Find where the given text appears and provide that cell's center as (x, y) coordinate. 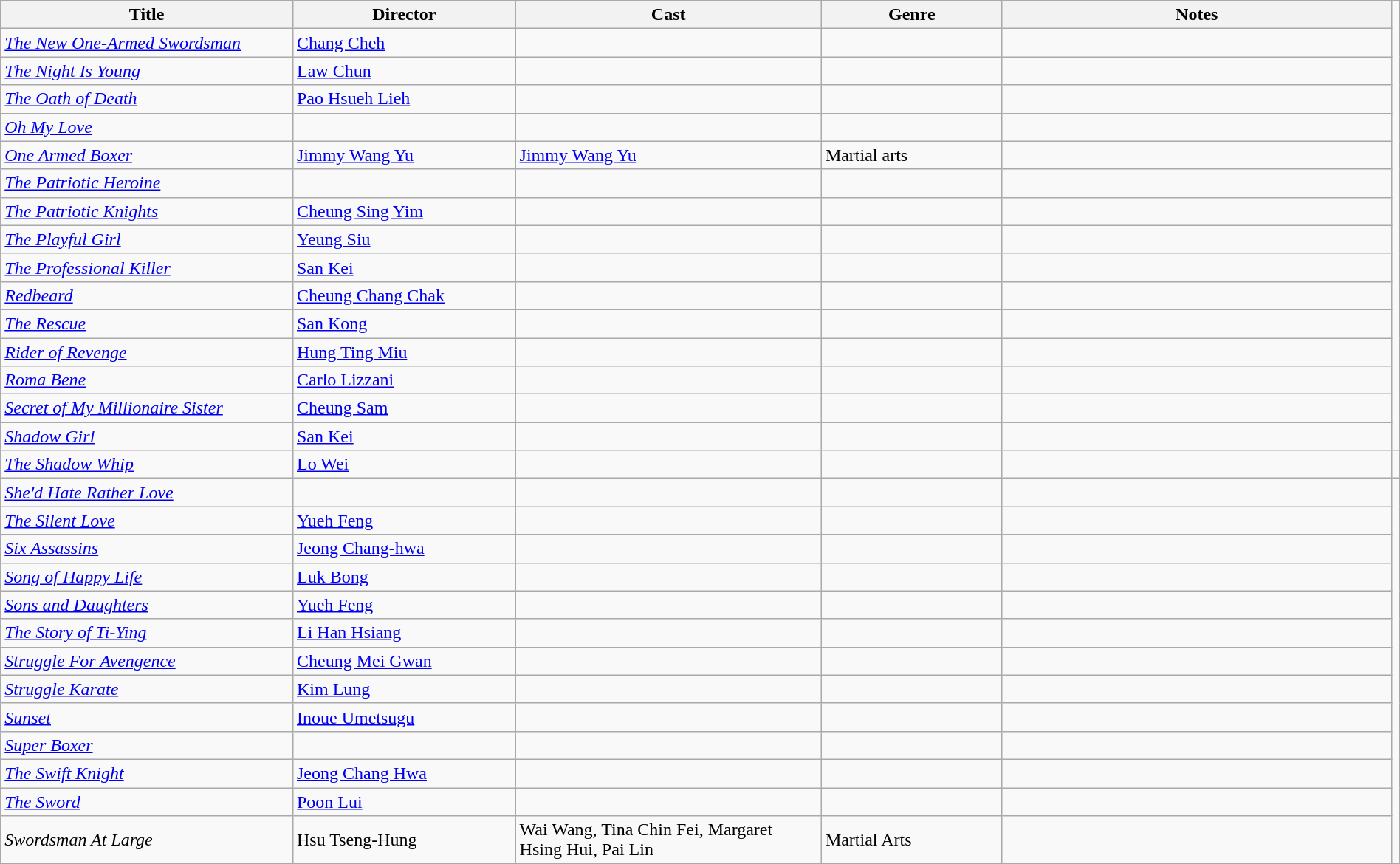
The Playful Girl (147, 239)
Secret of My Millionaire Sister (147, 408)
One Armed Boxer (147, 155)
Director (404, 15)
Roma Bene (147, 380)
Carlo Lizzani (404, 380)
Luk Bong (404, 577)
Law Chun (404, 71)
The Oath of Death (147, 99)
Sunset (147, 717)
The Rescue (147, 323)
The Silent Love (147, 521)
Chang Cheh (404, 43)
Li Han Hsiang (404, 633)
Title (147, 15)
Pao Hsueh Lieh (404, 99)
Jeong Chang-hwa (404, 549)
The Professional Killer (147, 267)
Cast (668, 15)
Six Assassins (147, 549)
Song of Happy Life (147, 577)
Swordsman At Large (147, 840)
The Shadow Whip (147, 464)
The Swift Knight (147, 773)
Inoue Umetsugu (404, 717)
Cheung Sam (404, 408)
The Night Is Young (147, 71)
Martial Arts (911, 840)
Struggle For Avengence (147, 661)
Struggle Karate (147, 689)
Shadow Girl (147, 436)
Genre (911, 15)
Notes (1196, 15)
The Patriotic Knights (147, 211)
Lo Wei (404, 464)
Jeong Chang Hwa (404, 773)
Cheung Mei Gwan (404, 661)
Sons and Daughters (147, 605)
Poon Lui (404, 801)
Rider of Revenge (147, 352)
Wai Wang, Tina Chin Fei, Margaret Hsing Hui, Pai Lin (668, 840)
Hung Ting Miu (404, 352)
The Patriotic Heroine (147, 183)
Oh My Love (147, 127)
Redbeard (147, 295)
Super Boxer (147, 745)
Yeung Siu (404, 239)
Martial arts (911, 155)
Hsu Tseng-Hung (404, 840)
Cheung Sing Yim (404, 211)
The Story of Ti-Ying (147, 633)
San Kong (404, 323)
Kim Lung (404, 689)
The New One-Armed Swordsman (147, 43)
The Sword (147, 801)
Cheung Chang Chak (404, 295)
She'd Hate Rather Love (147, 493)
